Return the (X, Y) coordinate for the center point of the cell that contains the specified text.  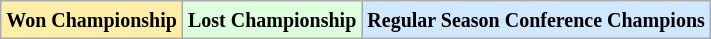
Won Championship (92, 20)
Lost Championship (272, 20)
Regular Season Conference Champions (536, 20)
